For the text-containing cell, return its midpoint in (x, y) coordinate format. 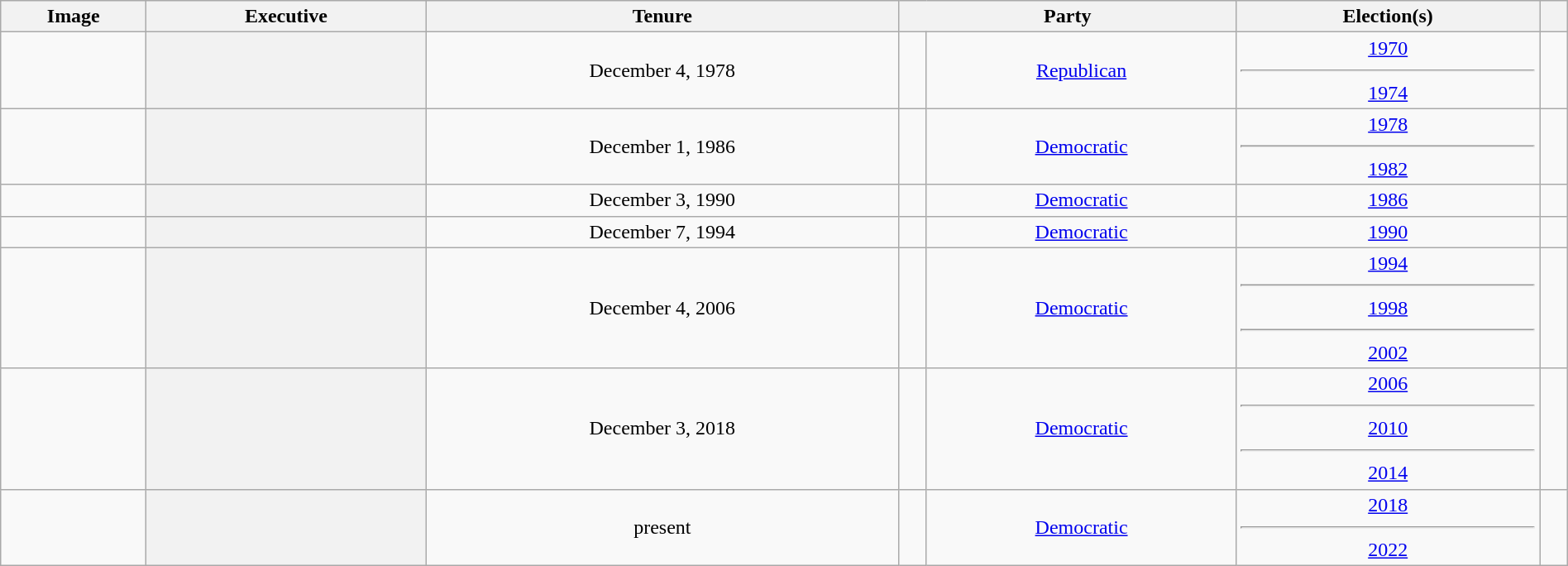
December 1, 1986 (662, 146)
Republican (1082, 70)
Party (1068, 17)
December 4, 2006 (662, 308)
199419982002 (1388, 308)
December 4, 1978 (662, 70)
present (662, 527)
1990 (1388, 232)
Election(s) (1388, 17)
20182022 (1388, 527)
December 3, 1990 (662, 200)
19701974 (1388, 70)
Executive (286, 17)
200620102014 (1388, 429)
Tenure (662, 17)
Image (74, 17)
19781982 (1388, 146)
1986 (1388, 200)
December 3, 2018 (662, 429)
December 7, 1994 (662, 232)
